Capture the cell that displays the provided text and extract its (x, y) central coordinate. 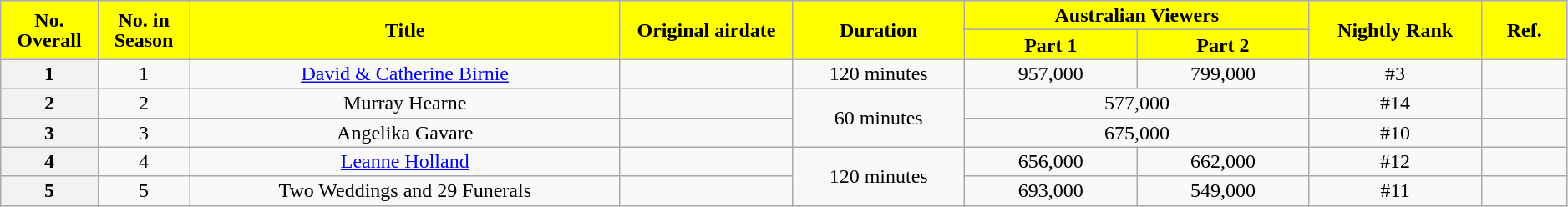
Australian Viewers (1137, 15)
Angelika Gavare (404, 132)
Duration (879, 30)
656,000 (1051, 162)
Original airdate (706, 30)
#12 (1395, 162)
Murray Hearne (404, 103)
Nightly Rank (1395, 30)
Two Weddings and 29 Funerals (404, 190)
Leanne Holland (404, 162)
60 minutes (879, 118)
Part 1 (1051, 45)
675,000 (1137, 132)
#3 (1395, 73)
549,000 (1223, 190)
Ref. (1524, 30)
David & Catherine Birnie (404, 73)
662,000 (1223, 162)
799,000 (1223, 73)
No. in Season (144, 30)
#11 (1395, 190)
No. Overall (49, 30)
577,000 (1137, 103)
#10 (1395, 132)
#14 (1395, 103)
Part 2 (1223, 45)
957,000 (1051, 73)
Title (404, 30)
693,000 (1051, 190)
